From the cell containing the given text, extract its center point as [x, y] coordinate. 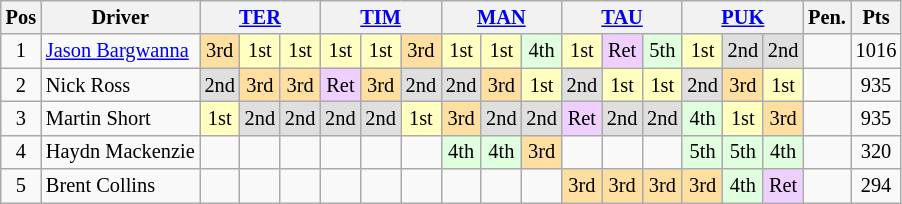
TAU [622, 17]
Pen. [827, 17]
TIM [380, 17]
294 [876, 186]
Haydn Mackenzie [120, 152]
TER [260, 17]
Jason Bargwanna [120, 51]
Nick Ross [120, 85]
2 [21, 85]
5 [21, 186]
PUK [742, 17]
3 [21, 118]
MAN [502, 17]
Pos [21, 17]
Pts [876, 17]
4 [21, 152]
1016 [876, 51]
Brent Collins [120, 186]
Driver [120, 17]
1 [21, 51]
320 [876, 152]
Martin Short [120, 118]
